Capture the cell that displays the provided text and extract its [X, Y] central coordinate. 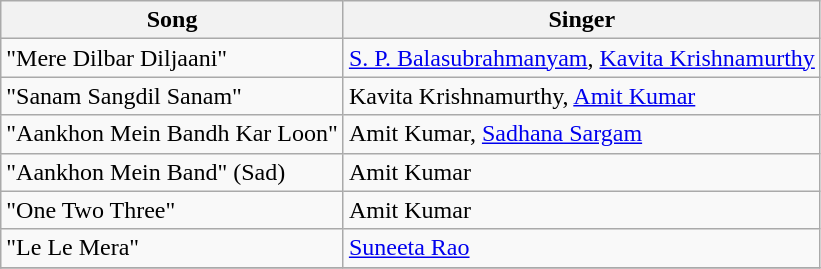
"Aankhon Mein Band" (Sad) [172, 172]
Song [172, 20]
"Sanam Sangdil Sanam" [172, 96]
"One Two Three" [172, 210]
"Aankhon Mein Bandh Kar Loon" [172, 134]
"Le Le Mera" [172, 248]
Kavita Krishnamurthy, Amit Kumar [582, 96]
Suneeta Rao [582, 248]
Singer [582, 20]
S. P. Balasubrahmanyam, Kavita Krishnamurthy [582, 58]
Amit Kumar, Sadhana Sargam [582, 134]
"Mere Dilbar Diljaani" [172, 58]
